Return the (X, Y) coordinate for the center point of the cell that contains the specified text.  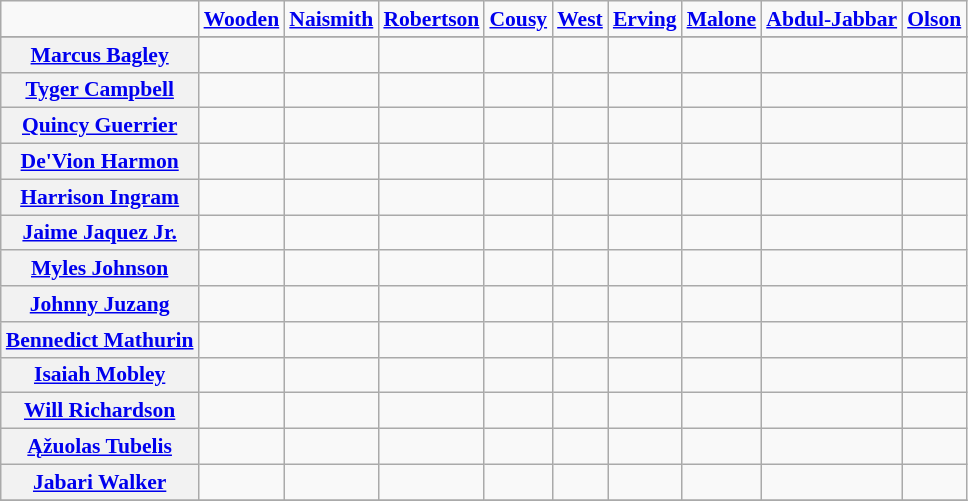
Olson (934, 19)
Myles Johnson (100, 269)
Naismith (331, 19)
Cousy (518, 19)
Bennedict Mathurin (100, 340)
Malone (722, 19)
Jabari Walker (100, 482)
Isaiah Mobley (100, 375)
Robertson (431, 19)
Jaime Jaquez Jr. (100, 233)
Tyger Campbell (100, 90)
Ąžuolas Tubelis (100, 447)
Wooden (242, 19)
Abdul-Jabbar (832, 19)
Quincy Guerrier (100, 126)
Marcus Bagley (100, 55)
Erving (645, 19)
Harrison Ingram (100, 197)
De'Vion Harmon (100, 162)
Johnny Juzang (100, 304)
West (580, 19)
Will Richardson (100, 411)
